Locate the cell with the specified text and output its [X, Y] center coordinate. 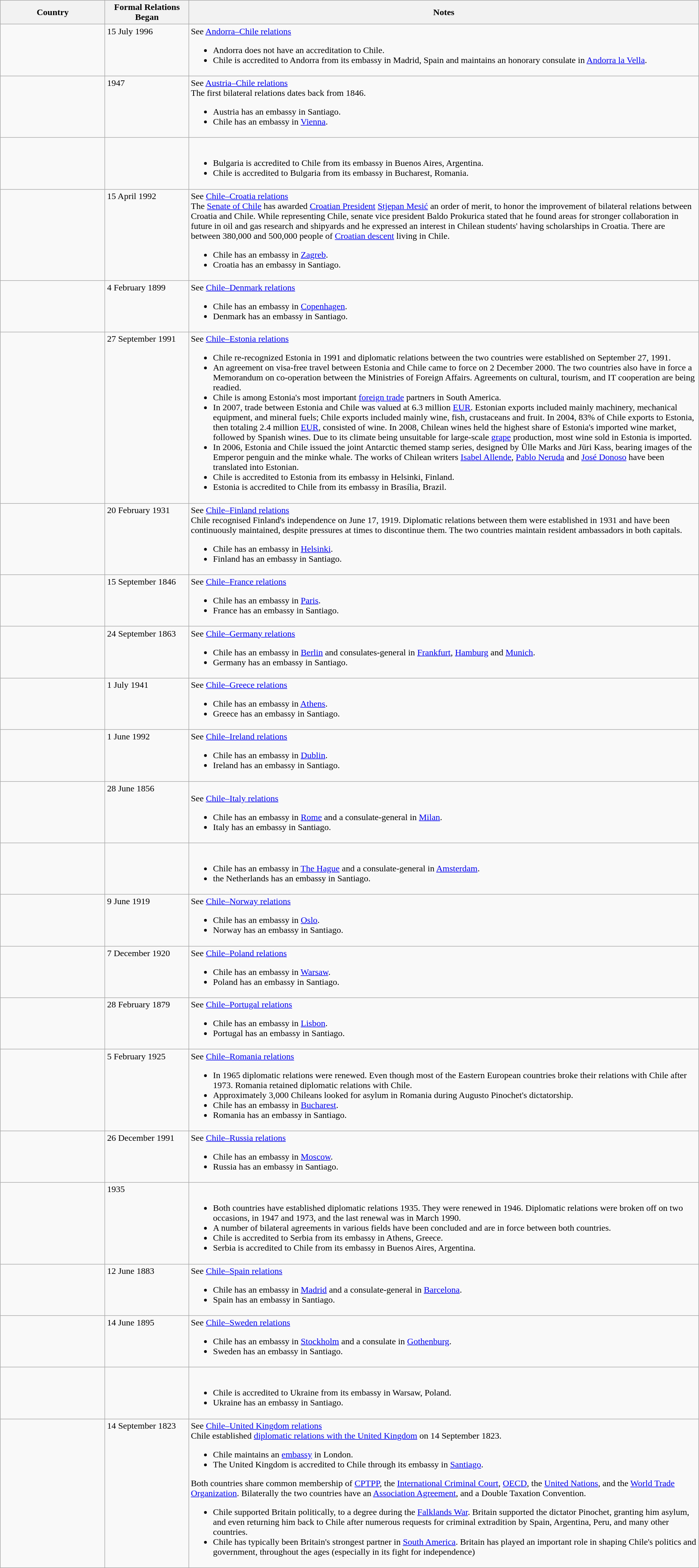
27 September 1991 [147, 418]
12 June 1883 [147, 1290]
15 July 1996 [147, 50]
5 February 1925 [147, 1090]
See Chile–Denmark relationsChile has an embassy in Copenhagen.Denmark has an embassy in Santiago. [444, 306]
Chile is accredited to Ukraine from its embassy in Warsaw, Poland.Ukraine has an embassy in Santiago. [444, 1393]
15 April 1992 [147, 235]
20 February 1931 [147, 539]
24 September 1863 [147, 652]
See Chile–Russia relationsChile has an embassy in Moscow.Russia has an embassy in Santiago. [444, 1157]
1 June 1992 [147, 755]
See Chile–Ireland relationsChile has an embassy in Dublin.Ireland has an embassy in Santiago. [444, 755]
28 June 1856 [147, 812]
28 February 1879 [147, 1024]
9 June 1919 [147, 920]
Chile has an embassy in The Hague and a consulate-general in Amsterdam.the Netherlands has an embassy in Santiago. [444, 869]
See Chile–Sweden relationsChile has an embassy in Stockholm and a consulate in Gothenburg.Sweden has an embassy in Santiago. [444, 1341]
See Chile–Portugal relationsChile has an embassy in Lisbon.Portugal has an embassy in Santiago. [444, 1024]
Country [53, 13]
See Chile–Italy relationsChile has an embassy in Rome and a consulate-general in Milan.Italy has an embassy in Santiago. [444, 812]
Notes [444, 13]
1 July 1941 [147, 704]
See Chile–Spain relationsChile has an embassy in Madrid and a consulate-general in Barcelona.Spain has an embassy in Santiago. [444, 1290]
See Chile–Germany relationsChile has an embassy in Berlin and consulates-general in Frankfurt, Hamburg and Munich.Germany has an embassy in Santiago. [444, 652]
15 September 1846 [147, 600]
26 December 1991 [147, 1157]
See Chile–Norway relationsChile has an embassy in Oslo.Norway has an embassy in Santiago. [444, 920]
1935 [147, 1223]
Formal Relations Began [147, 13]
See Austria–Chile relationsThe first bilateral relations dates back from 1846.Austria has an embassy in Santiago.Chile has an embassy in Vienna. [444, 107]
4 February 1899 [147, 306]
Bulgaria is accredited to Chile from its embassy in Buenos Aires, Argentina.Chile is accredited to Bulgaria from its embassy in Bucharest, Romania. [444, 163]
14 September 1823 [147, 1493]
7 December 1920 [147, 972]
See Chile–France relationsChile has an embassy in Paris.France has an embassy in Santiago. [444, 600]
14 June 1895 [147, 1341]
See Chile–Greece relationsChile has an embassy in Athens.Greece has an embassy in Santiago. [444, 704]
See Chile–Poland relationsChile has an embassy in Warsaw.Poland has an embassy in Santiago. [444, 972]
1947 [147, 107]
